Search for the cell housing the specified text and yield its [x, y] center coordinate. 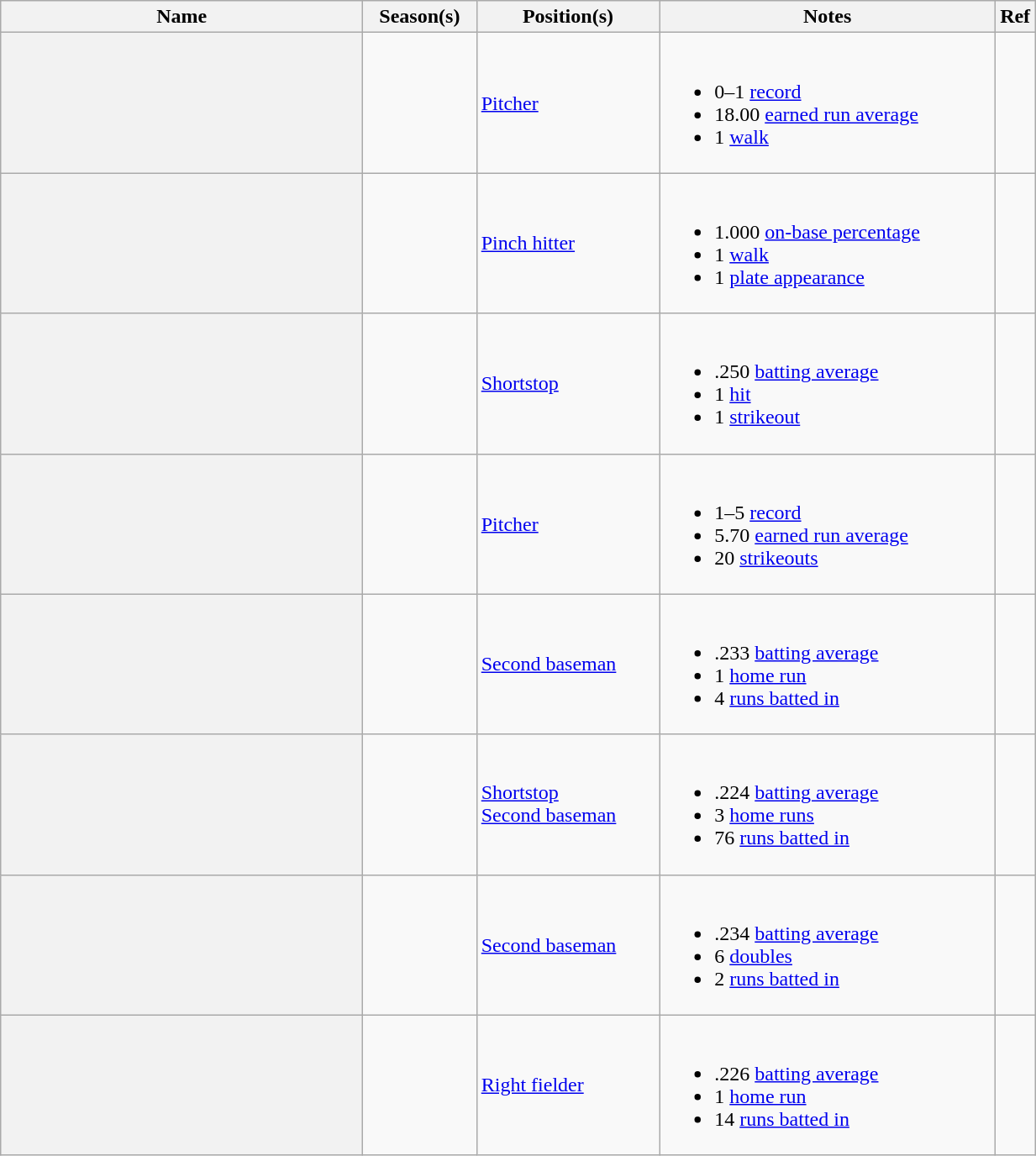
Name [181, 17]
ShortstopSecond baseman [568, 805]
Position(s) [568, 17]
Season(s) [420, 17]
Pinch hitter [568, 244]
0–1 record18.00 earned run average1 walk [828, 102]
Notes [828, 17]
Right fielder [568, 1085]
.224 batting average3 home runs76 runs batted in [828, 805]
1.000 on-base percentage1 walk1 plate appearance [828, 244]
.250 batting average1 hit1 strikeout [828, 383]
Shortstop [568, 383]
.233 batting average1 home run4 runs batted in [828, 664]
Ref [1015, 17]
.234 batting average6 doubles2 runs batted in [828, 944]
1–5 record5.70 earned run average20 strikeouts [828, 524]
.226 batting average1 home run14 runs batted in [828, 1085]
